For the text-containing cell, return its midpoint in (X, Y) coordinate format. 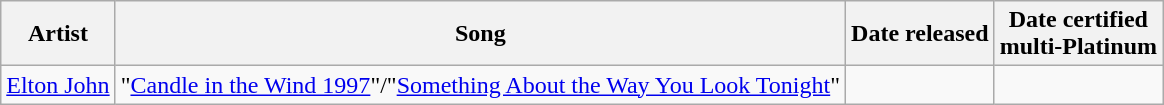
Artist (58, 34)
Elton John (58, 85)
"Candle in the Wind 1997"/"Something About the Way You Look Tonight" (480, 85)
Song (480, 34)
Date certifiedmulti-Platinum (1078, 34)
Date released (920, 34)
